Extract the [x, y] coordinate from the center of the cell holding the provided text.  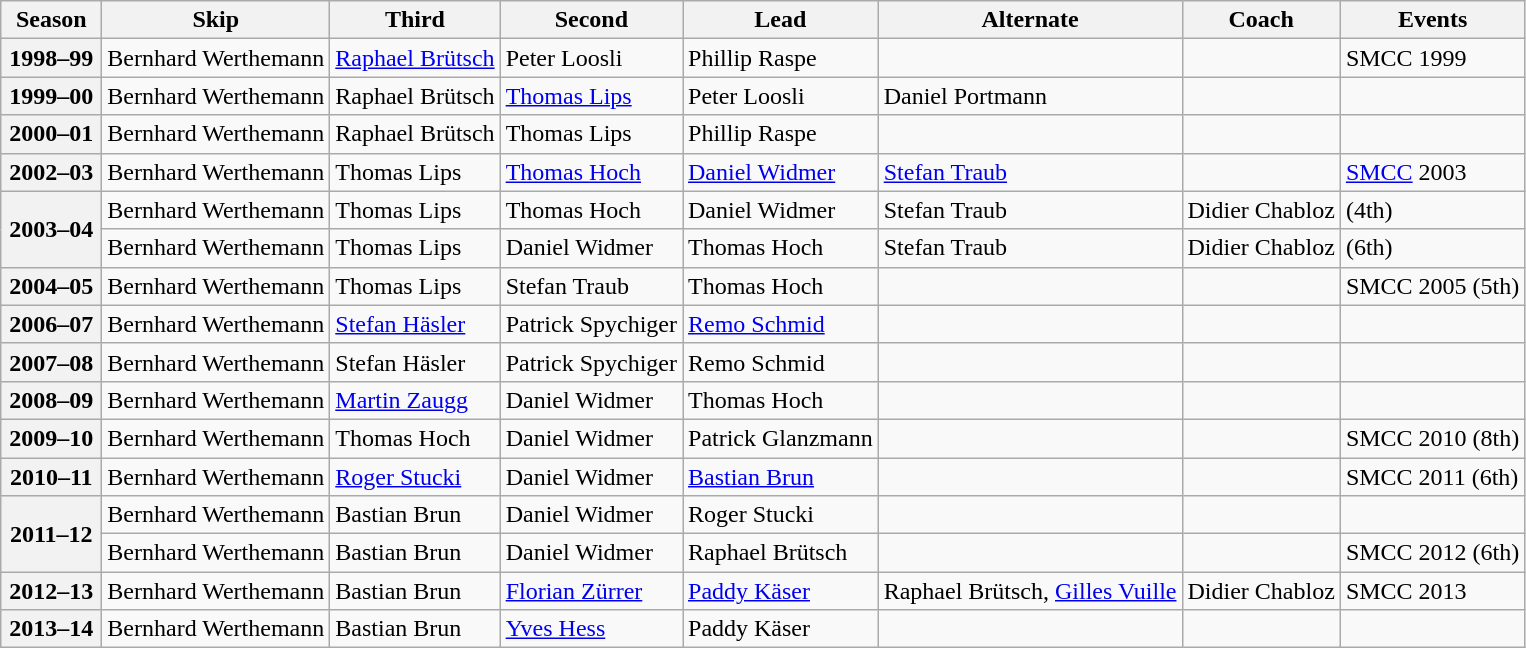
SMCC 2013 [1432, 591]
Raphael Brütsch, Gilles Vuille [1030, 591]
SMCC 2012 (6th) [1432, 553]
SMCC 2011 (6th) [1432, 477]
2007–08 [52, 362]
1998–99 [52, 58]
2006–07 [52, 324]
2003–04 [52, 229]
Events [1432, 20]
SMCC 2010 (8th) [1432, 438]
2013–14 [52, 629]
Skip [216, 20]
2011–12 [52, 534]
2009–10 [52, 438]
2000–01 [52, 134]
1999–00 [52, 96]
2010–11 [52, 477]
2002–03 [52, 172]
2012–13 [52, 591]
Second [591, 20]
Patrick Glanzmann [780, 438]
SMCC 2003 [1432, 172]
SMCC 2005 (5th) [1432, 286]
Yves Hess [591, 629]
Martin Zaugg [415, 400]
Third [415, 20]
Season [52, 20]
Florian Zürrer [591, 591]
(6th) [1432, 248]
Alternate [1030, 20]
2004–05 [52, 286]
Coach [1261, 20]
(4th) [1432, 210]
Daniel Portmann [1030, 96]
Lead [780, 20]
2008–09 [52, 400]
SMCC 1999 [1432, 58]
